Determine the (x, y) coordinate at the center of the cell enclosing the given text.  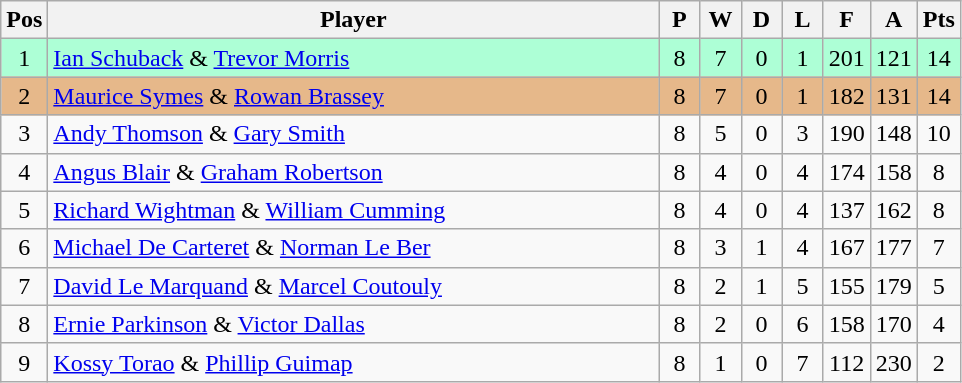
Pts (938, 20)
Pos (24, 20)
10 (938, 134)
L (802, 20)
Player (354, 20)
190 (846, 134)
Andy Thomson & Gary Smith (354, 134)
Richard Wightman & William Cumming (354, 210)
Ernie Parkinson & Victor Dallas (354, 324)
W (720, 20)
Ian Schuback & Trevor Morris (354, 58)
Kossy Torao & Phillip Guimap (354, 362)
201 (846, 58)
Angus Blair & Graham Robertson (354, 172)
Michael De Carteret & Norman Le Ber (354, 248)
137 (846, 210)
131 (894, 96)
155 (846, 286)
D (762, 20)
182 (846, 96)
F (846, 20)
A (894, 20)
162 (894, 210)
Maurice Symes & Rowan Brassey (354, 96)
9 (24, 362)
121 (894, 58)
David Le Marquand & Marcel Coutouly (354, 286)
174 (846, 172)
P (680, 20)
170 (894, 324)
230 (894, 362)
167 (846, 248)
112 (846, 362)
179 (894, 286)
148 (894, 134)
177 (894, 248)
